Find where the given text appears and provide that cell's center as (X, Y) coordinate. 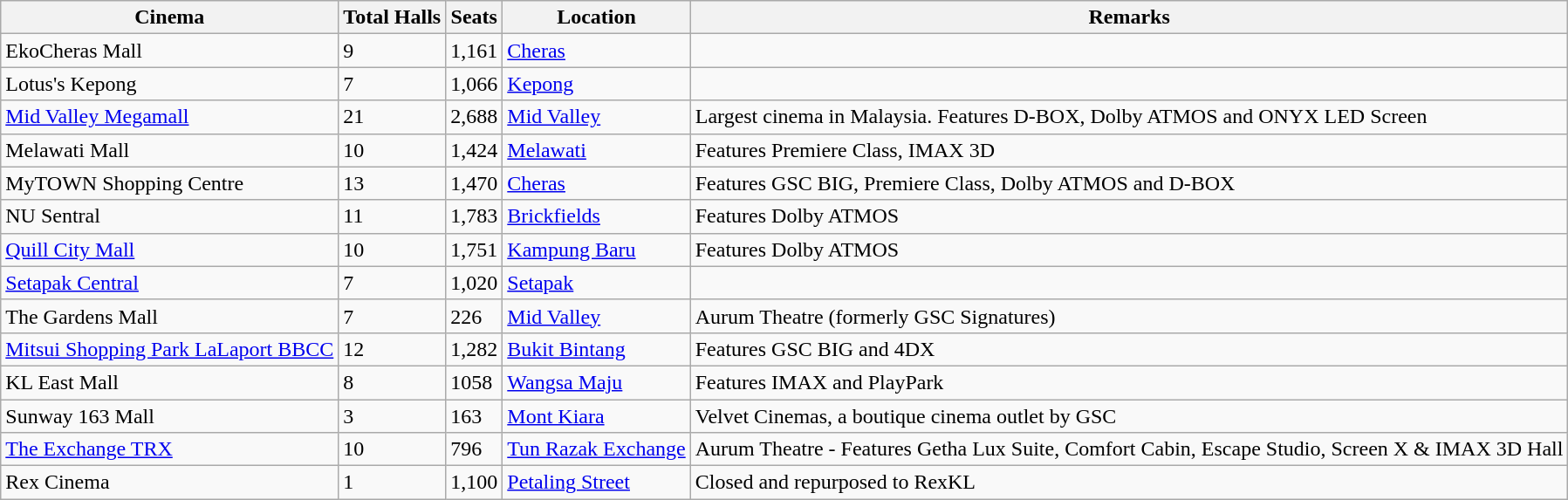
2,688 (475, 117)
1,161 (475, 51)
Velvet Cinemas, a boutique cinema outlet by GSC (1129, 416)
Rex Cinema (169, 483)
KL East Mall (169, 382)
Seats (475, 17)
Kepong (597, 84)
Setapak (597, 283)
163 (475, 416)
Total Halls (393, 17)
Petaling Street (597, 483)
Melawati (597, 150)
12 (393, 349)
Setapak Central (169, 283)
3 (393, 416)
Largest cinema in Malaysia. Features D-BOX, Dolby ATMOS and ONYX LED Screen (1129, 117)
Aurum Theatre - Features Getha Lux Suite, Comfort Cabin, Escape Studio, Screen X & IMAX 3D Hall (1129, 449)
The Gardens Mall (169, 316)
13 (393, 183)
1,424 (475, 150)
Sunway 163 Mall (169, 416)
1,066 (475, 84)
Mid Valley Megamall (169, 117)
11 (393, 216)
21 (393, 117)
Features IMAX and PlayPark (1129, 382)
Wangsa Maju (597, 382)
1,100 (475, 483)
MyTOWN Shopping Centre (169, 183)
Mont Kiara (597, 416)
Melawati Mall (169, 150)
Aurum Theatre (formerly GSC Signatures) (1129, 316)
1,020 (475, 283)
Lotus's Kepong (169, 84)
Location (597, 17)
Features Premiere Class, IMAX 3D (1129, 150)
1,282 (475, 349)
Features GSC BIG and 4DX (1129, 349)
Features GSC BIG, Premiere Class, Dolby ATMOS and D-BOX (1129, 183)
Bukit Bintang (597, 349)
8 (393, 382)
Mitsui Shopping Park LaLaport BBCC (169, 349)
Cinema (169, 17)
796 (475, 449)
Tun Razak Exchange (597, 449)
Kampung Baru (597, 250)
Closed and repurposed to RexKL (1129, 483)
1 (393, 483)
1,470 (475, 183)
EkoCheras Mall (169, 51)
9 (393, 51)
1058 (475, 382)
226 (475, 316)
Quill City Mall (169, 250)
The Exchange TRX (169, 449)
Brickfields (597, 216)
1,751 (475, 250)
NU Sentral (169, 216)
Remarks (1129, 17)
1,783 (475, 216)
